Return the (X, Y) coordinate for the center point of the cell that contains the specified text.  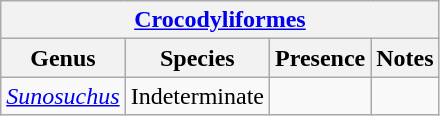
Crocodyliformes (220, 20)
Notes (405, 58)
Presence (320, 58)
Genus (63, 58)
Sunosuchus (63, 96)
Indeterminate (197, 96)
Species (197, 58)
